Scan for the cell matching the given text and deliver its [x, y] coordinate at center. 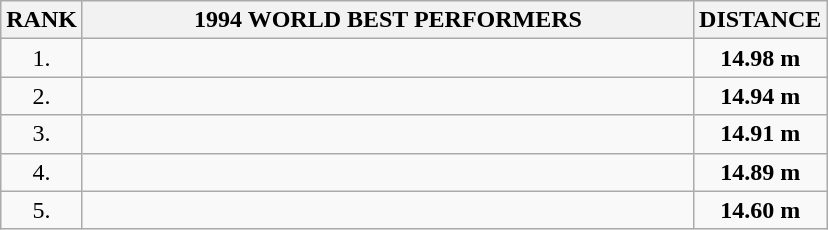
DISTANCE [760, 20]
3. [42, 134]
5. [42, 210]
14.94 m [760, 96]
2. [42, 96]
14.89 m [760, 172]
4. [42, 172]
1994 WORLD BEST PERFORMERS [388, 20]
14.60 m [760, 210]
14.98 m [760, 58]
14.91 m [760, 134]
1. [42, 58]
RANK [42, 20]
